From the cell containing the given text, extract its center point as [x, y] coordinate. 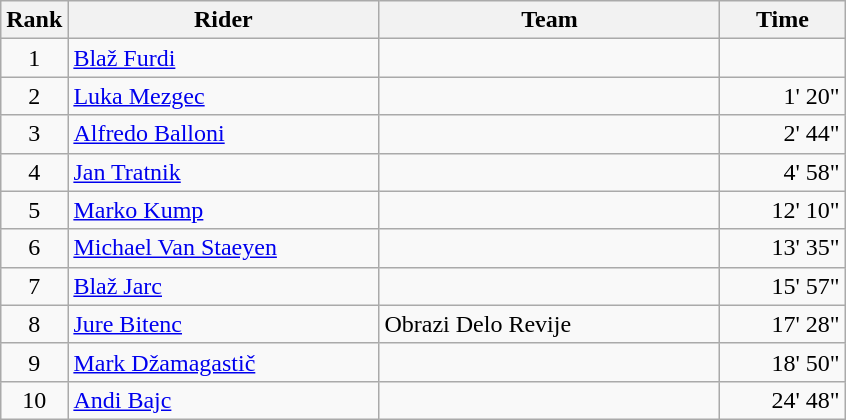
Rank [34, 20]
13' 35" [782, 248]
Time [782, 20]
Luka Mezgec [224, 96]
18' 50" [782, 362]
Team [550, 20]
Rider [224, 20]
10 [34, 400]
2' 44" [782, 134]
3 [34, 134]
15' 57" [782, 286]
6 [34, 248]
17' 28" [782, 324]
Andi Bajc [224, 400]
4 [34, 172]
4' 58" [782, 172]
8 [34, 324]
Michael Van Staeyen [224, 248]
Marko Kump [224, 210]
5 [34, 210]
Blaž Furdi [224, 58]
Blaž Jarc [224, 286]
Alfredo Balloni [224, 134]
12' 10" [782, 210]
Mark Džamagastič [224, 362]
1 [34, 58]
Jan Tratnik [224, 172]
1' 20" [782, 96]
Obrazi Delo Revije [550, 324]
Jure Bitenc [224, 324]
9 [34, 362]
2 [34, 96]
24' 48" [782, 400]
7 [34, 286]
